Determine the [X, Y] coordinate at the center of the cell enclosing the given text.  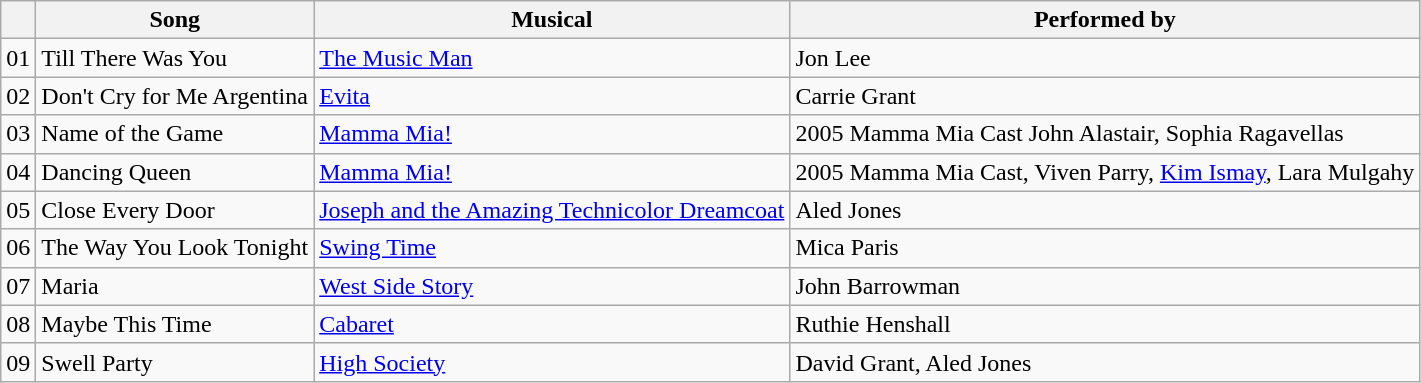
Musical [552, 20]
High Society [552, 362]
07 [18, 286]
Joseph and the Amazing Technicolor Dreamcoat [552, 210]
Evita [552, 96]
01 [18, 58]
David Grant, Aled Jones [1105, 362]
Jon Lee [1105, 58]
West Side Story [552, 286]
Song [175, 20]
06 [18, 248]
Maybe This Time [175, 324]
Swing Time [552, 248]
03 [18, 134]
2005 Mamma Mia Cast, Viven Parry, Kim Ismay, Lara Mulgahy [1105, 172]
09 [18, 362]
02 [18, 96]
2005 Mamma Mia Cast John Alastair, Sophia Ragavellas [1105, 134]
Till There Was You [175, 58]
05 [18, 210]
08 [18, 324]
Carrie Grant [1105, 96]
The Way You Look Tonight [175, 248]
Cabaret [552, 324]
Maria [175, 286]
04 [18, 172]
Ruthie Henshall [1105, 324]
Swell Party [175, 362]
Name of the Game [175, 134]
John Barrowman [1105, 286]
Close Every Door [175, 210]
The Music Man [552, 58]
Aled Jones [1105, 210]
Dancing Queen [175, 172]
Don't Cry for Me Argentina [175, 96]
Performed by [1105, 20]
Mica Paris [1105, 248]
